Search for the cell housing the specified text and yield its [X, Y] center coordinate. 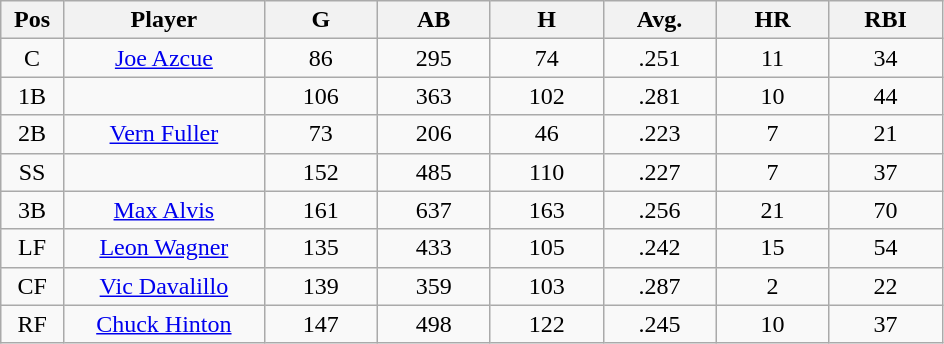
22 [886, 286]
.287 [660, 286]
46 [546, 134]
86 [320, 58]
485 [434, 172]
G [320, 20]
Leon Wagner [164, 248]
34 [886, 58]
147 [320, 324]
54 [886, 248]
.223 [660, 134]
AB [434, 20]
135 [320, 248]
RF [32, 324]
1B [32, 96]
2B [32, 134]
Chuck Hinton [164, 324]
637 [434, 210]
C [32, 58]
363 [434, 96]
161 [320, 210]
3B [32, 210]
11 [772, 58]
106 [320, 96]
.256 [660, 210]
139 [320, 286]
Max Alvis [164, 210]
110 [546, 172]
Vern Fuller [164, 134]
44 [886, 96]
73 [320, 134]
206 [434, 134]
70 [886, 210]
2 [772, 286]
163 [546, 210]
Avg. [660, 20]
Joe Azcue [164, 58]
Vic Davalillo [164, 286]
359 [434, 286]
103 [546, 286]
HR [772, 20]
433 [434, 248]
152 [320, 172]
.251 [660, 58]
Player [164, 20]
CF [32, 286]
SS [32, 172]
Pos [32, 20]
74 [546, 58]
.281 [660, 96]
15 [772, 248]
498 [434, 324]
RBI [886, 20]
LF [32, 248]
105 [546, 248]
102 [546, 96]
.227 [660, 172]
295 [434, 58]
122 [546, 324]
H [546, 20]
.245 [660, 324]
.242 [660, 248]
